Capture the cell that displays the provided text and extract its [X, Y] central coordinate. 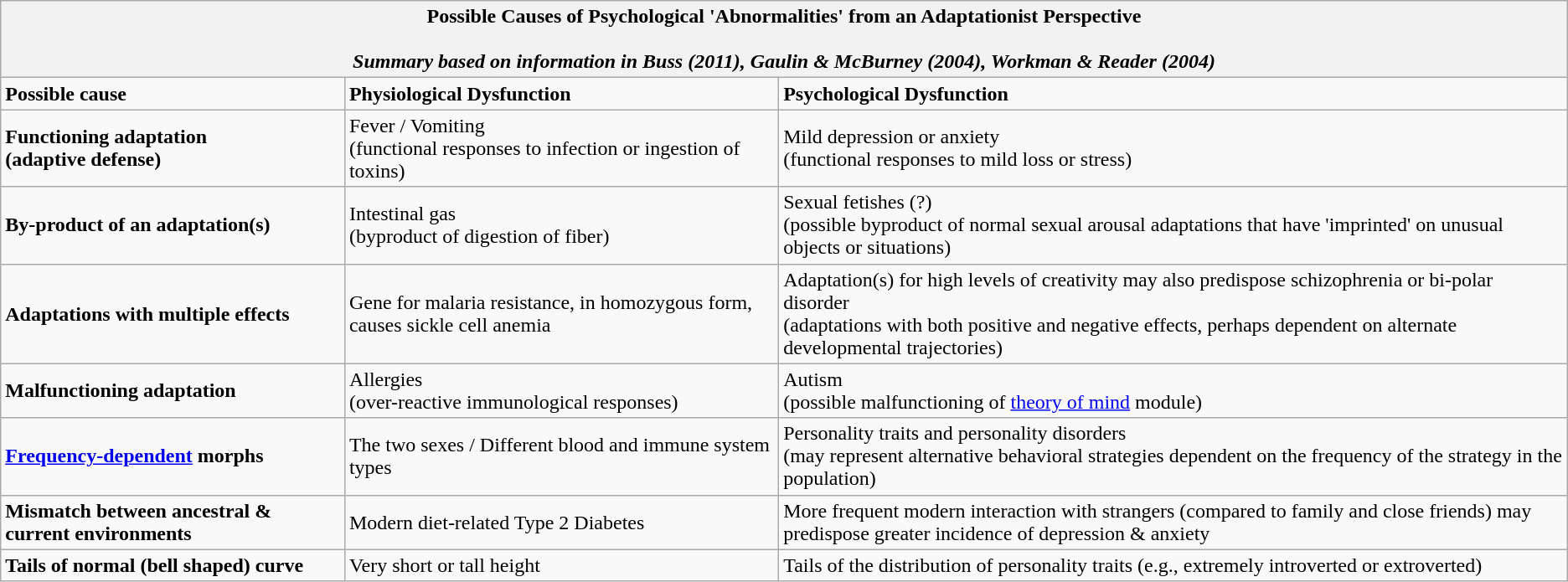
Adaptations with multiple effects [173, 313]
More frequent modern interaction with strangers (compared to family and close friends) may predispose greater incidence of depression & anxiety [1173, 523]
Sexual fetishes (?)(possible byproduct of normal sexual arousal adaptations that have 'imprinted' on unusual objects or situations) [1173, 225]
Mild depression or anxiety(functional responses to mild loss or stress) [1173, 148]
Fever / Vomiting(functional responses to infection or ingestion of toxins) [561, 148]
Gene for malaria resistance, in homozygous form, causes sickle cell anemia [561, 313]
Tails of the distribution of personality traits (e.g., extremely introverted or extroverted) [1173, 565]
Modern diet-related Type 2 Diabetes [561, 523]
By-product of an adaptation(s) [173, 225]
Frequency-dependent morphs [173, 456]
Physiological Dysfunction [561, 94]
Tails of normal (bell shaped) curve [173, 565]
Autism (possible malfunctioning of theory of mind module) [1173, 390]
Very short or tall height [561, 565]
Allergies(over-reactive immunological responses) [561, 390]
Malfunctioning adaptation [173, 390]
Possible cause [173, 94]
The two sexes / Different blood and immune system types [561, 456]
Intestinal gas (byproduct of digestion of fiber) [561, 225]
Mismatch between ancestral & current environments [173, 523]
Functioning adaptation(adaptive defense) [173, 148]
Psychological Dysfunction [1173, 94]
